Output the [x, y] coordinate of the center of the cell containing the given text.  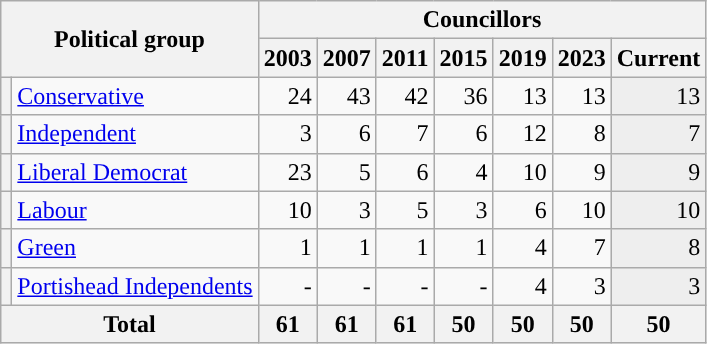
Liberal Democrat [135, 172]
Independent [135, 134]
24 [288, 96]
Councillors [482, 20]
Labour [135, 210]
2019 [522, 58]
2023 [582, 58]
12 [522, 134]
Conservative [135, 96]
Political group [130, 39]
Current [658, 58]
2015 [464, 58]
42 [405, 96]
36 [464, 96]
Portishead Independents [135, 286]
Green [135, 248]
Total [130, 324]
23 [288, 172]
43 [346, 96]
2011 [405, 58]
2007 [346, 58]
2003 [288, 58]
